Determine the [x, y] coordinate at the center of the cell enclosing the given text.  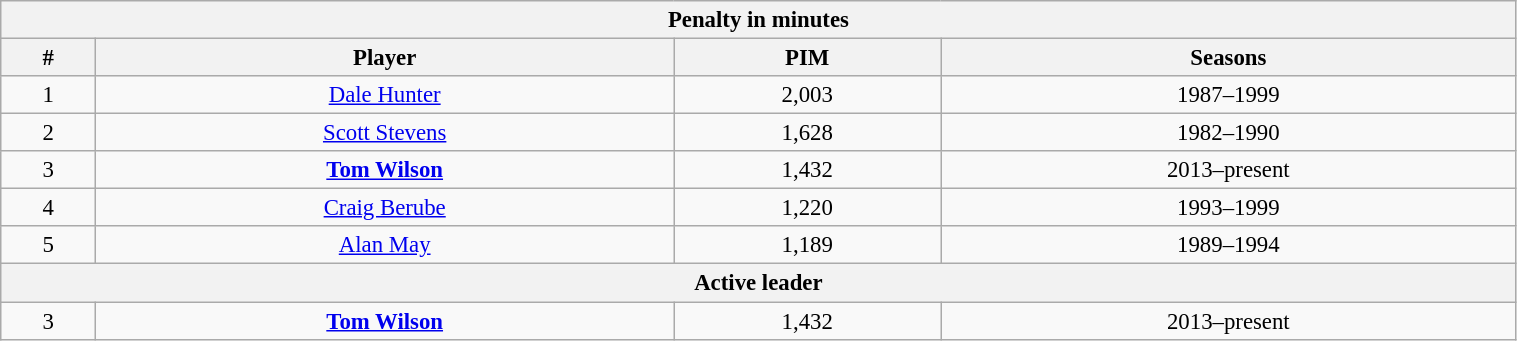
1 [48, 95]
2,003 [808, 95]
1,628 [808, 133]
2 [48, 133]
1993–1999 [1228, 208]
1,220 [808, 208]
Scott Stevens [385, 133]
# [48, 58]
Dale Hunter [385, 95]
Penalty in minutes [758, 20]
Craig Berube [385, 208]
Player [385, 58]
Active leader [758, 283]
1982–1990 [1228, 133]
5 [48, 245]
1989–1994 [1228, 245]
4 [48, 208]
1987–1999 [1228, 95]
Alan May [385, 245]
PIM [808, 58]
1,189 [808, 245]
Seasons [1228, 58]
